Find where the given text appears and provide that cell's center as [X, Y] coordinate. 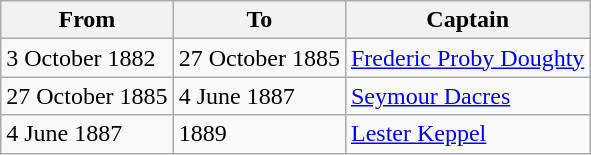
Lester Keppel [467, 134]
Seymour Dacres [467, 96]
Captain [467, 20]
From [87, 20]
3 October 1882 [87, 58]
To [259, 20]
Frederic Proby Doughty [467, 58]
1889 [259, 134]
